Scan for the cell matching the given text and deliver its [x, y] coordinate at center. 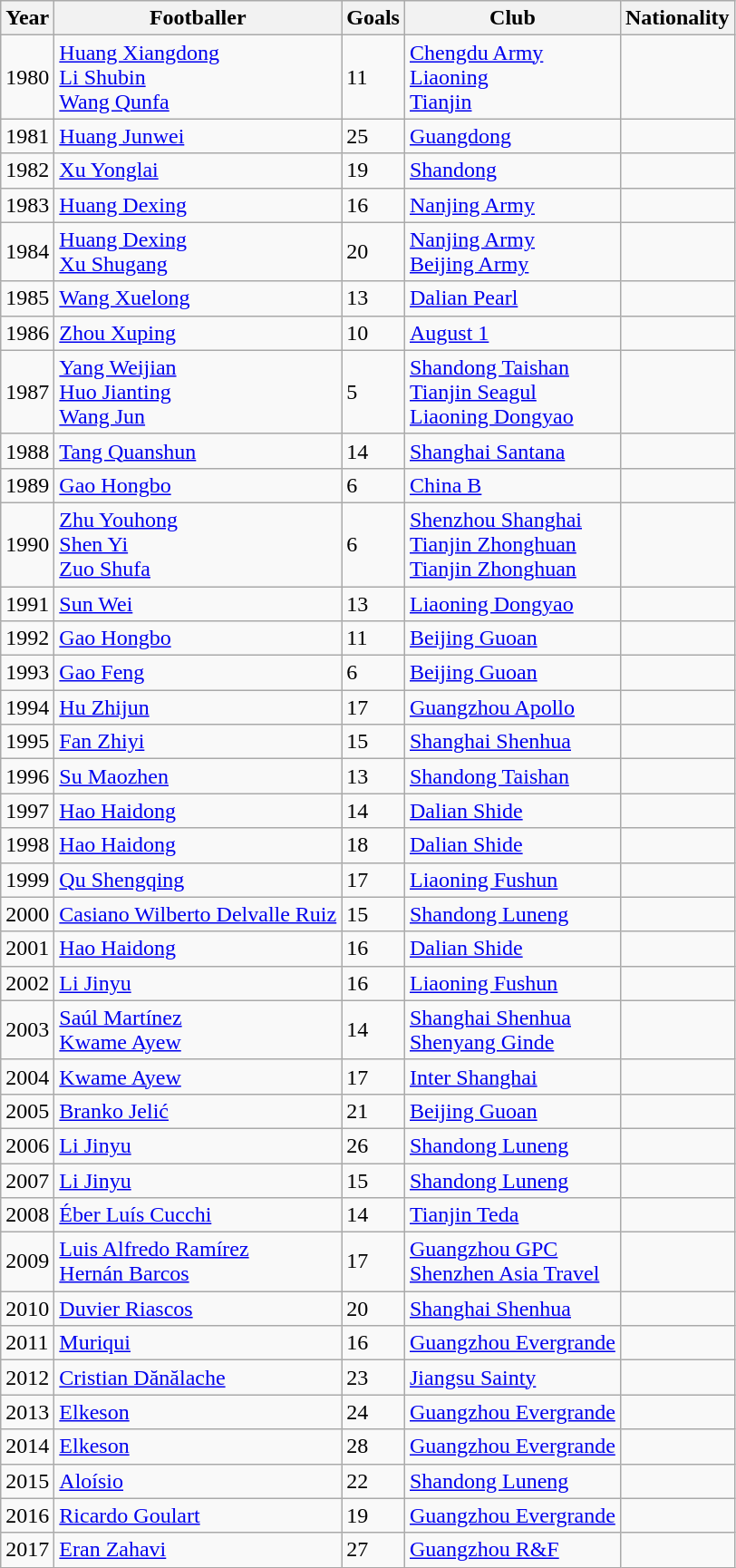
2006 [27, 1145]
Chengdu ArmyLiaoningTianjin [512, 77]
Ricardo Goulart [198, 1515]
24 [373, 1412]
1993 [27, 673]
Su Maozhen [198, 776]
Saúl MartínezKwame Ayew [198, 1030]
Huang Dexing [198, 205]
1996 [27, 776]
Year [27, 18]
Aloísio [198, 1481]
2000 [27, 914]
Nanjing Army [512, 205]
23 [373, 1378]
28 [373, 1446]
2015 [27, 1481]
Yang WeijianHuo JiantingWang Jun [198, 392]
2016 [27, 1515]
Liaoning Dongyao [512, 603]
Fan Zhiyi [198, 742]
Tang Quanshun [198, 451]
Muriqui [198, 1343]
1998 [27, 845]
2005 [27, 1111]
Guangzhou R&F [512, 1550]
1982 [27, 170]
Shenzhou ShanghaiTianjin ZhonghuanTianjin Zhonghuan [512, 544]
1987 [27, 392]
18 [373, 845]
Zhou Xuping [198, 333]
2002 [27, 983]
5 [373, 392]
Wang Xuelong [198, 298]
Goals [373, 18]
Cristian Dănălache [198, 1378]
Inter Shanghai [512, 1076]
2012 [27, 1378]
Zhu YouhongShen YiZuo Shufa [198, 544]
Duvier Riascos [198, 1309]
2008 [27, 1215]
Tianjin Teda [512, 1215]
2013 [27, 1412]
Dalian Pearl [512, 298]
Sun Wei [198, 603]
Nationality [677, 18]
Branko Jelić [198, 1111]
Huang DexingXu Shugang [198, 252]
Nanjing ArmyBeijing Army [512, 252]
1994 [27, 707]
1980 [27, 77]
1991 [27, 603]
10 [373, 333]
Footballer [198, 18]
Jiangsu Sainty [512, 1378]
Eran Zahavi [198, 1550]
Shandong [512, 170]
1989 [27, 485]
Luis Alfredo RamírezHernán Barcos [198, 1262]
1999 [27, 880]
Kwame Ayew [198, 1076]
1986 [27, 333]
2004 [27, 1076]
Gao Feng [198, 673]
Shandong Taishan [512, 776]
1997 [27, 811]
2014 [27, 1446]
1981 [27, 136]
Guangdong [512, 136]
2017 [27, 1550]
2011 [27, 1343]
1992 [27, 638]
Shanghai Santana [512, 451]
1990 [27, 544]
2010 [27, 1309]
2007 [27, 1180]
21 [373, 1111]
2001 [27, 949]
22 [373, 1481]
Shandong TaishanTianjin SeagulLiaoning Dongyao [512, 392]
2003 [27, 1030]
August 1 [512, 333]
1985 [27, 298]
Club [512, 18]
27 [373, 1550]
25 [373, 136]
1995 [27, 742]
Casiano Wilberto Delvalle Ruiz [198, 914]
2009 [27, 1262]
Xu Yonglai [198, 170]
China B [512, 485]
Shanghai ShenhuaShenyang Ginde [512, 1030]
Hu Zhijun [198, 707]
Qu Shengqing [198, 880]
Guangzhou GPCShenzhen Asia Travel [512, 1262]
26 [373, 1145]
Huang Junwei [198, 136]
Huang XiangdongLi ShubinWang Qunfa [198, 77]
Éber Luís Cucchi [198, 1215]
Guangzhou Apollo [512, 707]
1988 [27, 451]
1984 [27, 252]
1983 [27, 205]
